Locate the cell with the specified text and output its [X, Y] center coordinate. 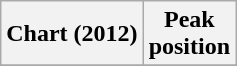
Peakposition [189, 34]
Chart (2012) [72, 34]
